Detect which cell encompasses the target text, then output its [X, Y] center coordinate. 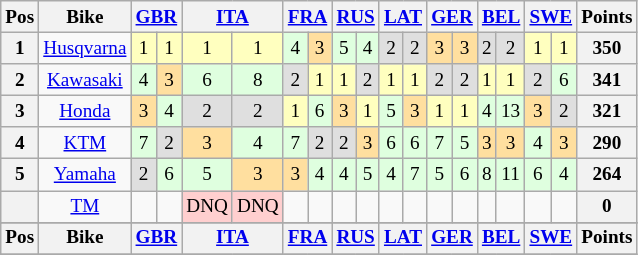
Honda [85, 111]
0 [607, 206]
290 [607, 143]
Kawasaki [85, 80]
TM [85, 206]
13 [510, 111]
Husqvarna [85, 48]
341 [607, 80]
KTM [85, 143]
321 [607, 111]
11 [510, 175]
350 [607, 48]
Yamaha [85, 175]
264 [607, 175]
